Output the (X, Y) coordinate of the center of the cell containing the given text.  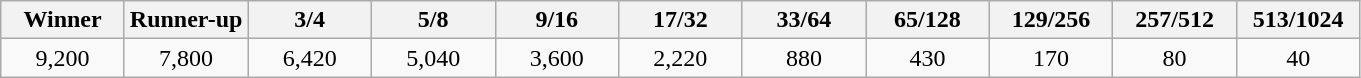
Runner-up (186, 20)
3,600 (557, 58)
2,220 (681, 58)
170 (1051, 58)
9,200 (63, 58)
7,800 (186, 58)
3/4 (310, 20)
5,040 (433, 58)
880 (804, 58)
430 (928, 58)
40 (1298, 58)
9/16 (557, 20)
6,420 (310, 58)
129/256 (1051, 20)
5/8 (433, 20)
80 (1175, 58)
33/64 (804, 20)
513/1024 (1298, 20)
Winner (63, 20)
65/128 (928, 20)
17/32 (681, 20)
257/512 (1175, 20)
